Return the (X, Y) coordinate for the center point of the cell that contains the specified text.  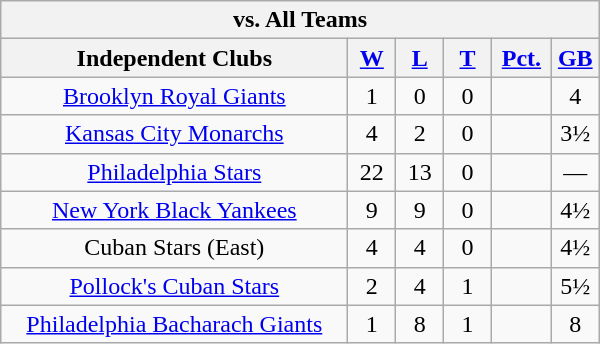
Philadelphia Bacharach Giants (174, 324)
New York Black Yankees (174, 210)
Independent Clubs (174, 58)
Philadelphia Stars (174, 172)
W (372, 58)
Brooklyn Royal Giants (174, 96)
Pollock's Cuban Stars (174, 286)
Pct. (521, 58)
L (420, 58)
T (468, 58)
13 (420, 172)
Cuban Stars (East) (174, 248)
— (575, 172)
3½ (575, 134)
vs. All Teams (300, 20)
Kansas City Monarchs (174, 134)
GB (575, 58)
5½ (575, 286)
22 (372, 172)
